Locate the cell with the specified text and output its (X, Y) center coordinate. 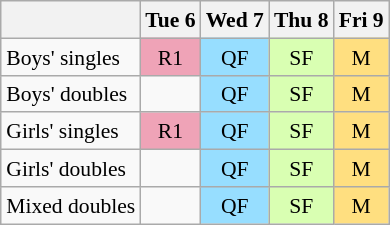
Girls' doubles (70, 168)
Boys' doubles (70, 94)
Tue 6 (170, 20)
Mixed doubles (70, 204)
Girls' singles (70, 130)
Boys' singles (70, 56)
Wed 7 (235, 20)
Fri 9 (362, 20)
Thu 8 (302, 20)
